Find where the given text appears and provide that cell's center as (X, Y) coordinate. 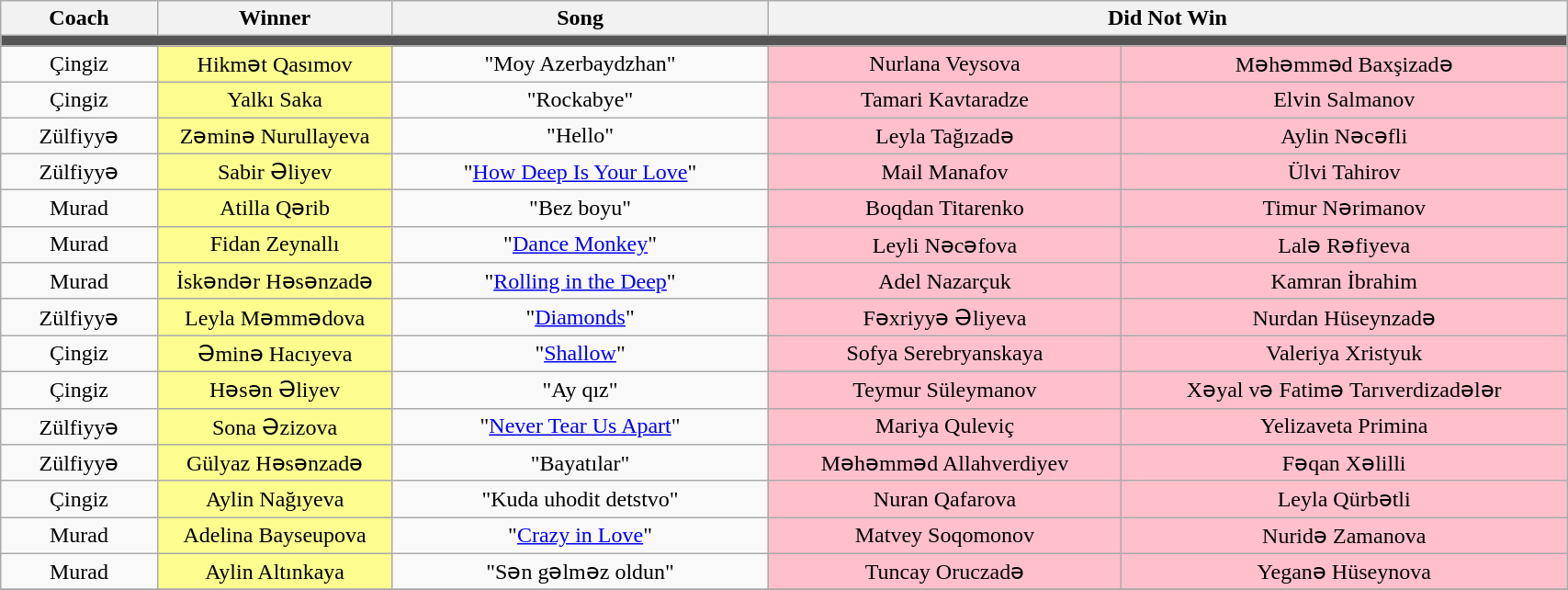
"Never Tear Us Apart" (581, 426)
Nuran Qafarova (944, 499)
Aylin Altınkaya (275, 572)
Leyla Məmmədova (275, 317)
"Sən gəlməz oldun" (581, 572)
Mail Manafov (944, 172)
"Bayatılar" (581, 463)
Did Not Win (1168, 18)
Tamari Kavtaradze (944, 99)
Yelizaveta Primina (1345, 426)
Leyla Tağızadə (944, 136)
Həsən Əliyev (275, 390)
Song (581, 18)
Teymur Süleymanov (944, 390)
Fidan Zeynallı (275, 244)
"Bez boyu" (581, 209)
Gülyaz Həsənzadə (275, 463)
Winner (275, 18)
"Rockabye" (581, 99)
"How Deep Is Your Love" (581, 172)
Boqdan Titarenko (944, 209)
Nuridə Zamanova (1345, 536)
"Moy Azerbaydzhan" (581, 64)
Sona Əzizova (275, 426)
Kamran İbrahim (1345, 281)
"Dance Monkey" (581, 244)
Coach (79, 18)
Aylin Nağıyeva (275, 499)
Fəqan Xəlilli (1345, 463)
Yeganə Hüseynova (1345, 572)
Atilla Qərib (275, 209)
Əminə Hacıyeva (275, 354)
Hikmət Qasımov (275, 64)
Fəxriyyə Əliyeva (944, 317)
İskəndər Həsənzadə (275, 281)
Xəyal və Fatimə Tarıverdizadələr (1345, 390)
Valeriya Xristyuk (1345, 354)
"Ay qız" (581, 390)
Tuncay Oruczadə (944, 572)
Lalə Rəfiyeva (1345, 244)
Sabir Əliyev (275, 172)
Zəminə Nurullayeva (275, 136)
Ülvi Tahirov (1345, 172)
Məhəmməd Allahverdiyev (944, 463)
Timur Nərimanov (1345, 209)
"Shallow" (581, 354)
Leyli Nəcəfova (944, 244)
Leyla Qürbətli (1345, 499)
"Diamonds" (581, 317)
Yalkı Saka (275, 99)
"Kuda uhodit detstvo" (581, 499)
Adelina Bayseupova (275, 536)
Adel Nazarçuk (944, 281)
"Rolling in the Deep" (581, 281)
Mariya Quleviç (944, 426)
Elvin Salmanov (1345, 99)
Matvey Soqomonov (944, 536)
Sofya Serebryanskaya (944, 354)
Nurdan Hüseynzadə (1345, 317)
Aylin Nəcəfli (1345, 136)
Nurlana Veysova (944, 64)
Məhəmməd Baxşizadə (1345, 64)
"Crazy in Love" (581, 536)
"Hello" (581, 136)
